Pinpoint the cell where the given text exists, returning its [X, Y] midpoint coordinate. 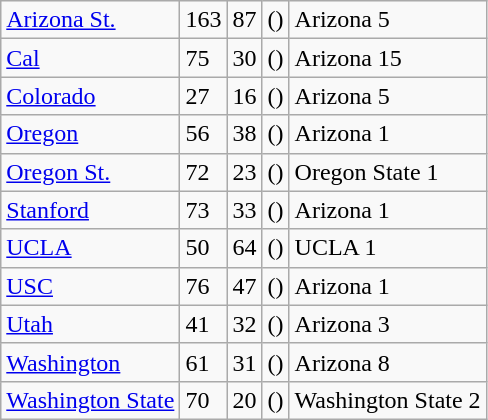
61 [204, 362]
Colorado [90, 96]
75 [204, 58]
30 [244, 58]
Arizona 3 [388, 324]
Arizona St. [90, 20]
70 [204, 400]
47 [244, 286]
Oregon St. [90, 172]
76 [204, 286]
87 [244, 20]
163 [204, 20]
UCLA 1 [388, 248]
50 [204, 248]
Washington State [90, 400]
Utah [90, 324]
Stanford [90, 210]
20 [244, 400]
23 [244, 172]
56 [204, 134]
Arizona 15 [388, 58]
Oregon [90, 134]
27 [204, 96]
38 [244, 134]
Arizona 8 [388, 362]
Oregon State 1 [388, 172]
41 [204, 324]
73 [204, 210]
Washington State 2 [388, 400]
33 [244, 210]
31 [244, 362]
64 [244, 248]
USC [90, 286]
32 [244, 324]
72 [204, 172]
Cal [90, 58]
Washington [90, 362]
16 [244, 96]
UCLA [90, 248]
